Pinpoint the cell where the given text exists, returning its (X, Y) midpoint coordinate. 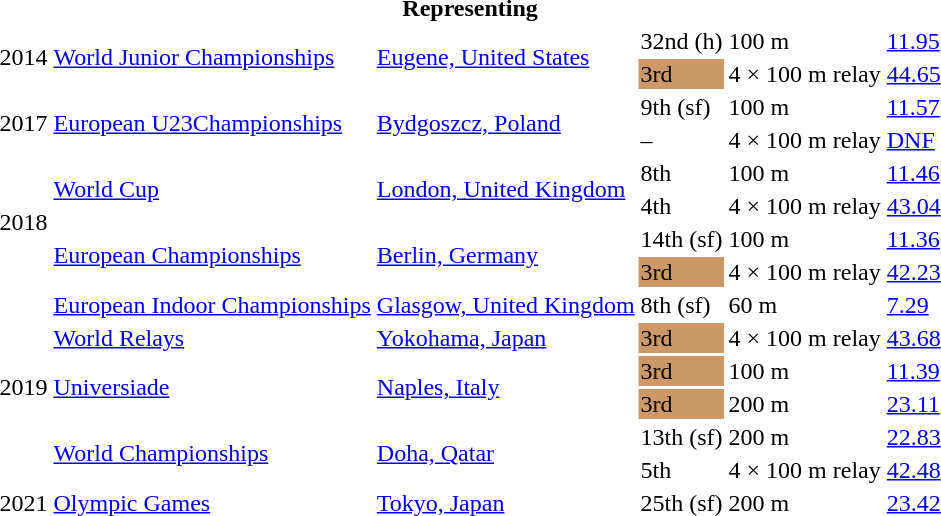
Eugene, United States (506, 58)
London, United Kingdom (506, 190)
Bydgoszcz, Poland (506, 124)
European U23Championships (212, 124)
14th (sf) (682, 239)
– (682, 140)
World Championships (212, 454)
European Championships (212, 256)
32nd (h) (682, 41)
13th (sf) (682, 437)
Berlin, Germany (506, 256)
9th (sf) (682, 107)
60 m (804, 305)
Yokohama, Japan (506, 338)
World Relays (212, 338)
World Cup (212, 190)
5th (682, 470)
European Indoor Championships (212, 305)
Naples, Italy (506, 388)
Universiade (212, 388)
World Junior Championships (212, 58)
Glasgow, United Kingdom (506, 305)
8th (682, 173)
Doha, Qatar (506, 454)
4th (682, 206)
8th (sf) (682, 305)
